Search for the cell housing the specified text and yield its (X, Y) center coordinate. 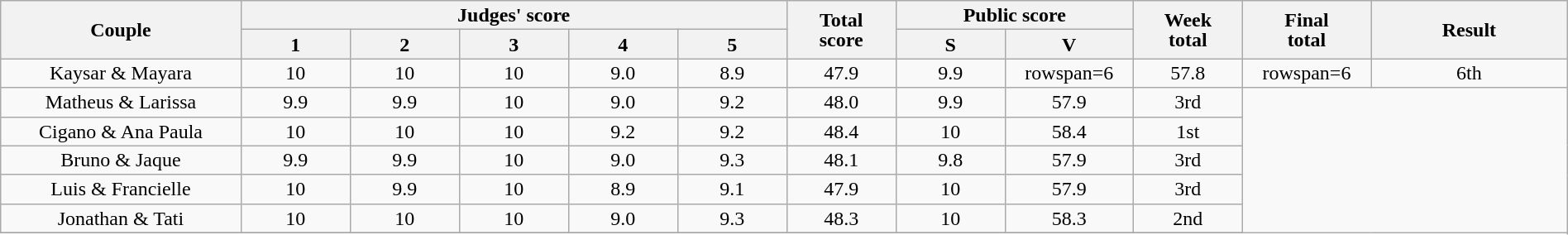
1 (295, 45)
Bruno & Jaque (121, 161)
48.4 (841, 131)
Totalscore (841, 30)
9.1 (732, 189)
5 (732, 45)
48.0 (841, 103)
Weektotal (1188, 30)
4 (623, 45)
2nd (1188, 218)
Result (1470, 30)
Matheus & Larissa (121, 103)
6th (1470, 73)
3 (514, 45)
58.3 (1068, 218)
9.8 (950, 161)
Luis & Francielle (121, 189)
Kaysar & Mayara (121, 73)
S (950, 45)
Cigano & Ana Paula (121, 131)
2 (404, 45)
Couple (121, 30)
Finaltotal (1307, 30)
58.4 (1068, 131)
Public score (1014, 15)
1st (1188, 131)
57.8 (1188, 73)
Judges' score (514, 15)
48.1 (841, 161)
V (1068, 45)
48.3 (841, 218)
Jonathan & Tati (121, 218)
